Locate the cell with the specified text and output its [x, y] center coordinate. 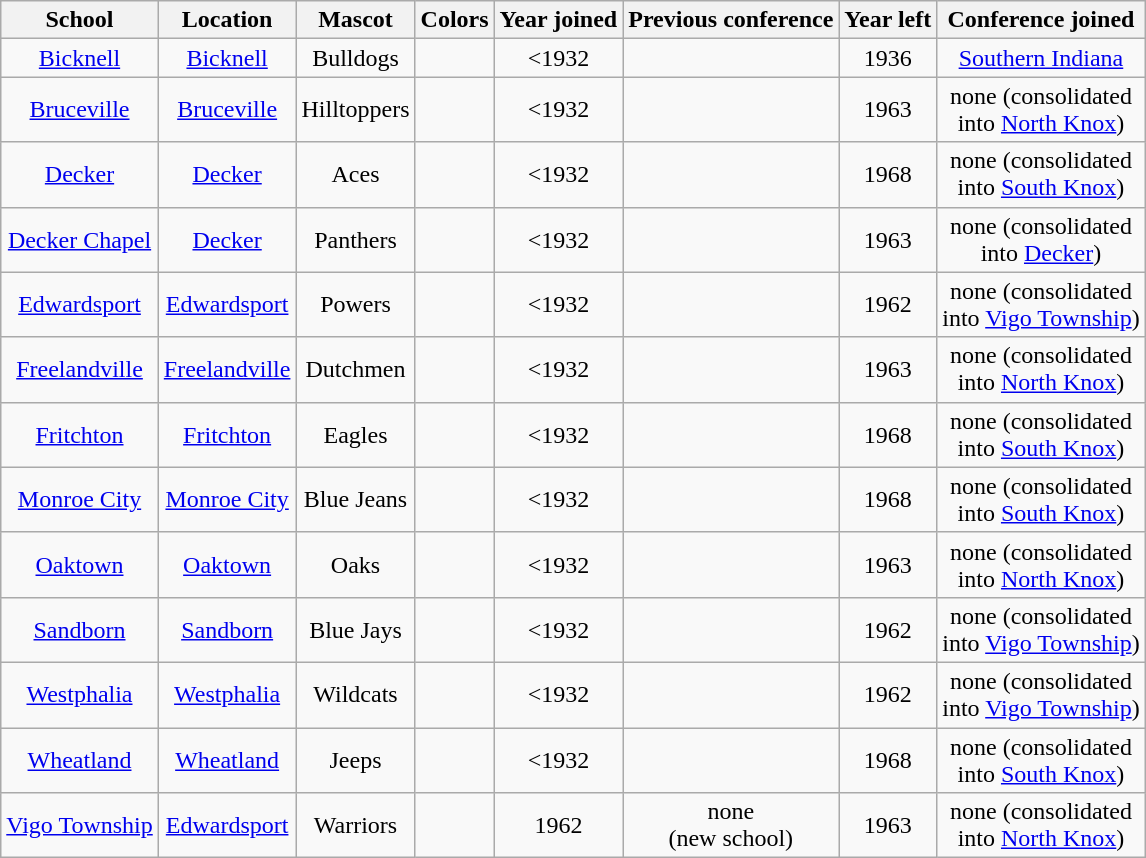
Aces [356, 174]
Wildcats [356, 694]
Year joined [558, 20]
Previous conference [731, 20]
1936 [888, 58]
none (consolidatedinto Decker) [1041, 240]
Eagles [356, 434]
Location [227, 20]
Colors [454, 20]
Vigo Township [80, 826]
Decker Chapel [80, 240]
Conference joined [1041, 20]
Warriors [356, 826]
Bulldogs [356, 58]
Year left [888, 20]
Powers [356, 304]
Southern Indiana [1041, 58]
School [80, 20]
Hilltoppers [356, 110]
Oaks [356, 564]
Panthers [356, 240]
Blue Jeans [356, 500]
Mascot [356, 20]
Blue Jays [356, 630]
none(new school) [731, 826]
Jeeps [356, 760]
Dutchmen [356, 370]
